Determine the [x, y] coordinate at the center of the cell enclosing the given text.  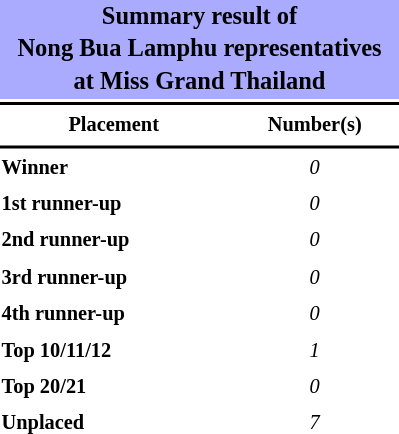
2nd runner-up [114, 241]
Number(s) [314, 125]
Winner [114, 168]
Summary result ofNong Bua Lamphu representativesat Miss Grand Thailand [200, 50]
Top 20/21 [114, 387]
1st runner-up [114, 204]
3rd runner-up [114, 278]
1 [314, 351]
Top 10/11/12 [114, 351]
4th runner-up [114, 314]
Placement [114, 125]
